Detect which cell encompasses the target text, then output its (x, y) center coordinate. 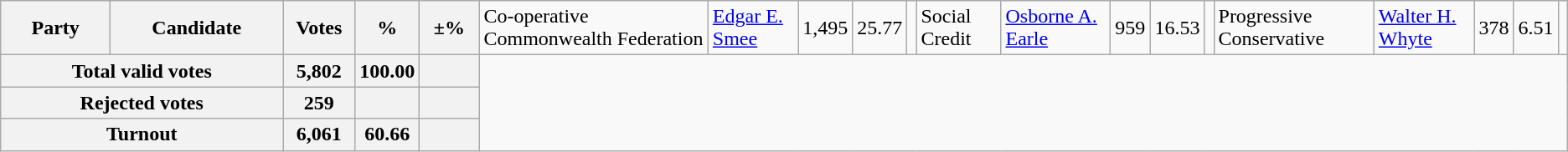
Party (55, 28)
Candidate (197, 28)
6,061 (319, 134)
259 (319, 103)
Co-operative Commonwealth Federation (593, 28)
Total valid votes (142, 71)
Social Credit (958, 28)
Rejected votes (142, 103)
60.66 (387, 134)
±% (449, 28)
Osborne A. Earle (1055, 28)
Turnout (142, 134)
Progressive Conservative (1293, 28)
6.51 (1536, 28)
100.00 (387, 71)
Votes (319, 28)
% (387, 28)
1,495 (826, 28)
25.77 (879, 28)
Walter H. Whyte (1424, 28)
959 (1131, 28)
16.53 (1178, 28)
Edgar E. Smee (752, 28)
5,802 (319, 71)
378 (1494, 28)
